Output the [x, y] coordinate of the center of the cell containing the given text.  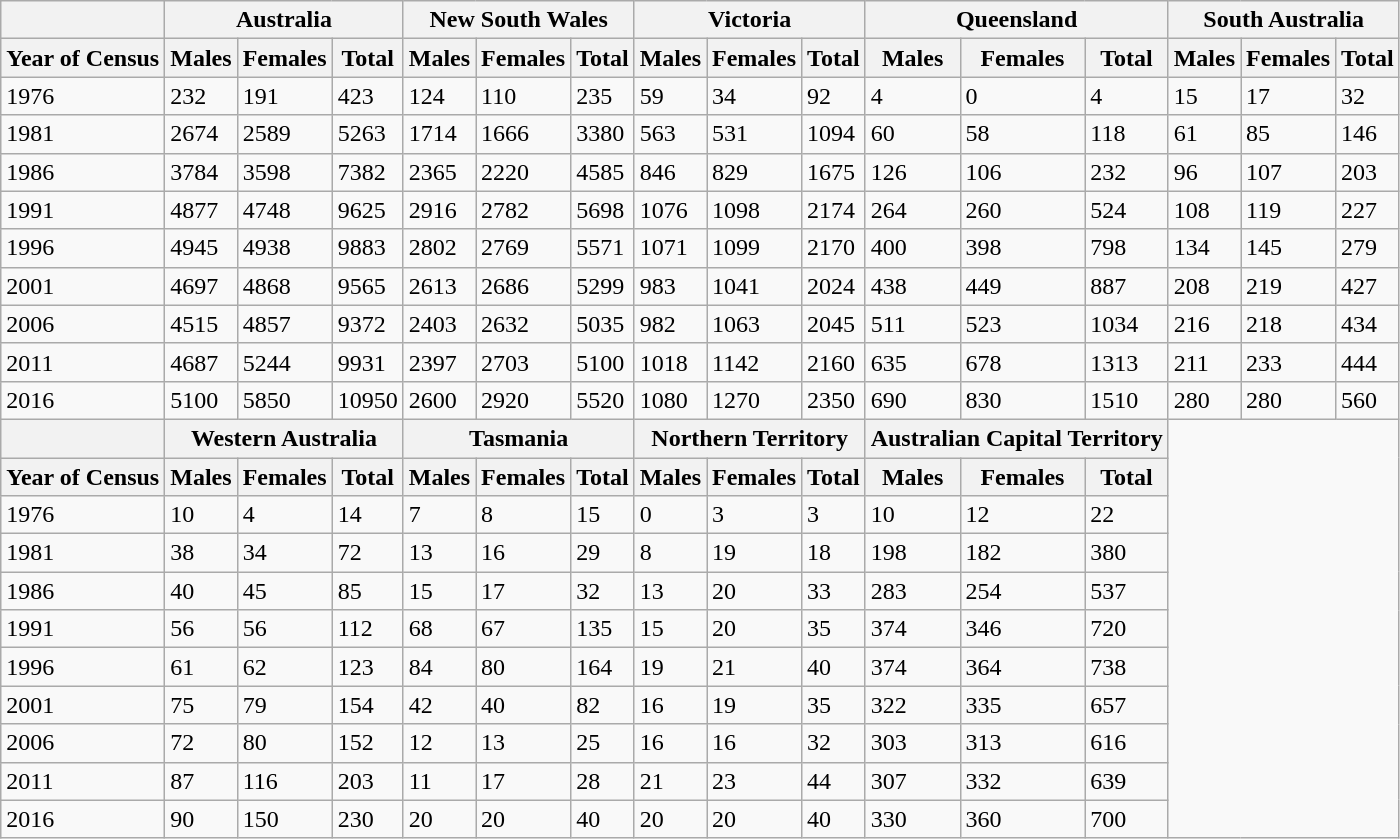
3380 [603, 134]
123 [368, 667]
4868 [284, 286]
398 [1022, 248]
639 [1126, 781]
2403 [439, 324]
5571 [603, 248]
1063 [754, 324]
7382 [368, 172]
233 [1288, 362]
560 [1368, 400]
1098 [754, 210]
108 [1204, 210]
216 [1204, 324]
9883 [368, 248]
438 [912, 286]
126 [912, 172]
4938 [284, 248]
219 [1288, 286]
4515 [201, 324]
Tasmania [518, 438]
1018 [670, 362]
260 [1022, 210]
112 [368, 629]
2802 [439, 248]
678 [1022, 362]
444 [1368, 362]
208 [1204, 286]
New South Wales [518, 20]
313 [1022, 743]
5850 [284, 400]
531 [754, 134]
1510 [1126, 400]
537 [1126, 591]
887 [1126, 286]
28 [603, 781]
124 [439, 96]
2613 [439, 286]
2170 [834, 248]
135 [603, 629]
59 [670, 96]
Northern Territory [750, 438]
400 [912, 248]
427 [1368, 286]
191 [284, 96]
524 [1126, 210]
2365 [439, 172]
264 [912, 210]
75 [201, 705]
Victoria [750, 20]
134 [1204, 248]
364 [1022, 667]
58 [1022, 134]
5263 [368, 134]
829 [754, 172]
4585 [603, 172]
150 [284, 819]
700 [1126, 819]
106 [1022, 172]
9565 [368, 286]
Western Australia [284, 438]
7 [439, 515]
2920 [524, 400]
5299 [603, 286]
690 [912, 400]
1142 [754, 362]
2350 [834, 400]
307 [912, 781]
14 [368, 515]
11 [439, 781]
434 [1368, 324]
82 [603, 705]
5244 [284, 362]
10950 [368, 400]
164 [603, 667]
152 [368, 743]
235 [603, 96]
846 [670, 172]
38 [201, 553]
116 [284, 781]
1080 [670, 400]
4687 [201, 362]
198 [912, 553]
1313 [1126, 362]
211 [1204, 362]
279 [1368, 248]
2024 [834, 286]
2160 [834, 362]
322 [912, 705]
1714 [439, 134]
84 [439, 667]
227 [1368, 210]
3784 [201, 172]
96 [1204, 172]
68 [439, 629]
2686 [524, 286]
523 [1022, 324]
2916 [439, 210]
4945 [201, 248]
449 [1022, 286]
67 [524, 629]
110 [524, 96]
5520 [603, 400]
4697 [201, 286]
332 [1022, 781]
9372 [368, 324]
119 [1288, 210]
1675 [834, 172]
1076 [670, 210]
563 [670, 134]
616 [1126, 743]
218 [1288, 324]
2703 [524, 362]
2045 [834, 324]
79 [284, 705]
5035 [603, 324]
146 [1368, 134]
1094 [834, 134]
154 [368, 705]
2600 [439, 400]
738 [1126, 667]
2674 [201, 134]
87 [201, 781]
2174 [834, 210]
5698 [603, 210]
42 [439, 705]
60 [912, 134]
2220 [524, 172]
33 [834, 591]
90 [201, 819]
2769 [524, 248]
330 [912, 819]
303 [912, 743]
423 [368, 96]
830 [1022, 400]
9931 [368, 362]
230 [368, 819]
511 [912, 324]
2782 [524, 210]
9625 [368, 210]
29 [603, 553]
335 [1022, 705]
2397 [439, 362]
2589 [284, 134]
45 [284, 591]
22 [1126, 515]
118 [1126, 134]
360 [1022, 819]
635 [912, 362]
44 [834, 781]
4857 [284, 324]
346 [1022, 629]
145 [1288, 248]
798 [1126, 248]
18 [834, 553]
Queensland [1016, 20]
982 [670, 324]
1099 [754, 248]
4748 [284, 210]
23 [754, 781]
720 [1126, 629]
254 [1022, 591]
983 [670, 286]
62 [284, 667]
1270 [754, 400]
2632 [524, 324]
1666 [524, 134]
25 [603, 743]
283 [912, 591]
182 [1022, 553]
Australian Capital Territory [1016, 438]
92 [834, 96]
Australia [284, 20]
1071 [670, 248]
657 [1126, 705]
380 [1126, 553]
1034 [1126, 324]
South Australia [1284, 20]
107 [1288, 172]
3598 [284, 172]
4877 [201, 210]
1041 [754, 286]
